Capture the cell that displays the provided text and extract its [x, y] central coordinate. 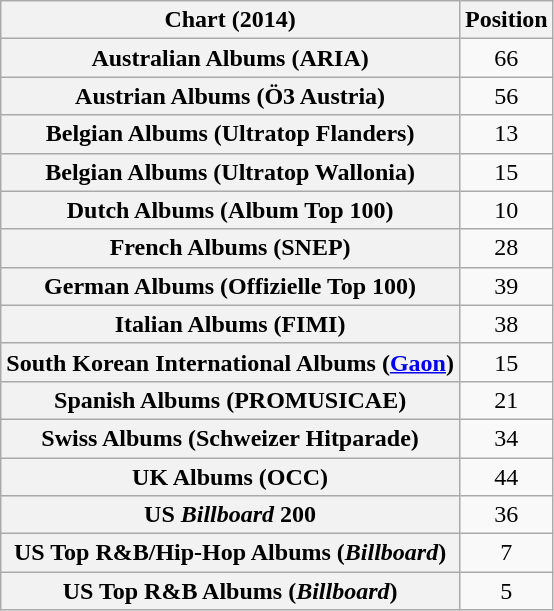
US Top R&B Albums (Billboard) [230, 591]
13 [506, 134]
French Albums (SNEP) [230, 248]
21 [506, 400]
44 [506, 477]
Australian Albums (ARIA) [230, 58]
Position [506, 20]
UK Albums (OCC) [230, 477]
66 [506, 58]
Spanish Albums (PROMUSICAE) [230, 400]
7 [506, 553]
Belgian Albums (Ultratop Flanders) [230, 134]
Italian Albums (FIMI) [230, 324]
Belgian Albums (Ultratop Wallonia) [230, 172]
US Billboard 200 [230, 515]
34 [506, 438]
56 [506, 96]
38 [506, 324]
US Top R&B/Hip-Hop Albums (Billboard) [230, 553]
36 [506, 515]
German Albums (Offizielle Top 100) [230, 286]
Chart (2014) [230, 20]
28 [506, 248]
39 [506, 286]
Swiss Albums (Schweizer Hitparade) [230, 438]
10 [506, 210]
Austrian Albums (Ö3 Austria) [230, 96]
South Korean International Albums (Gaon) [230, 362]
5 [506, 591]
Dutch Albums (Album Top 100) [230, 210]
